Locate the cell with the specified text and output its [x, y] center coordinate. 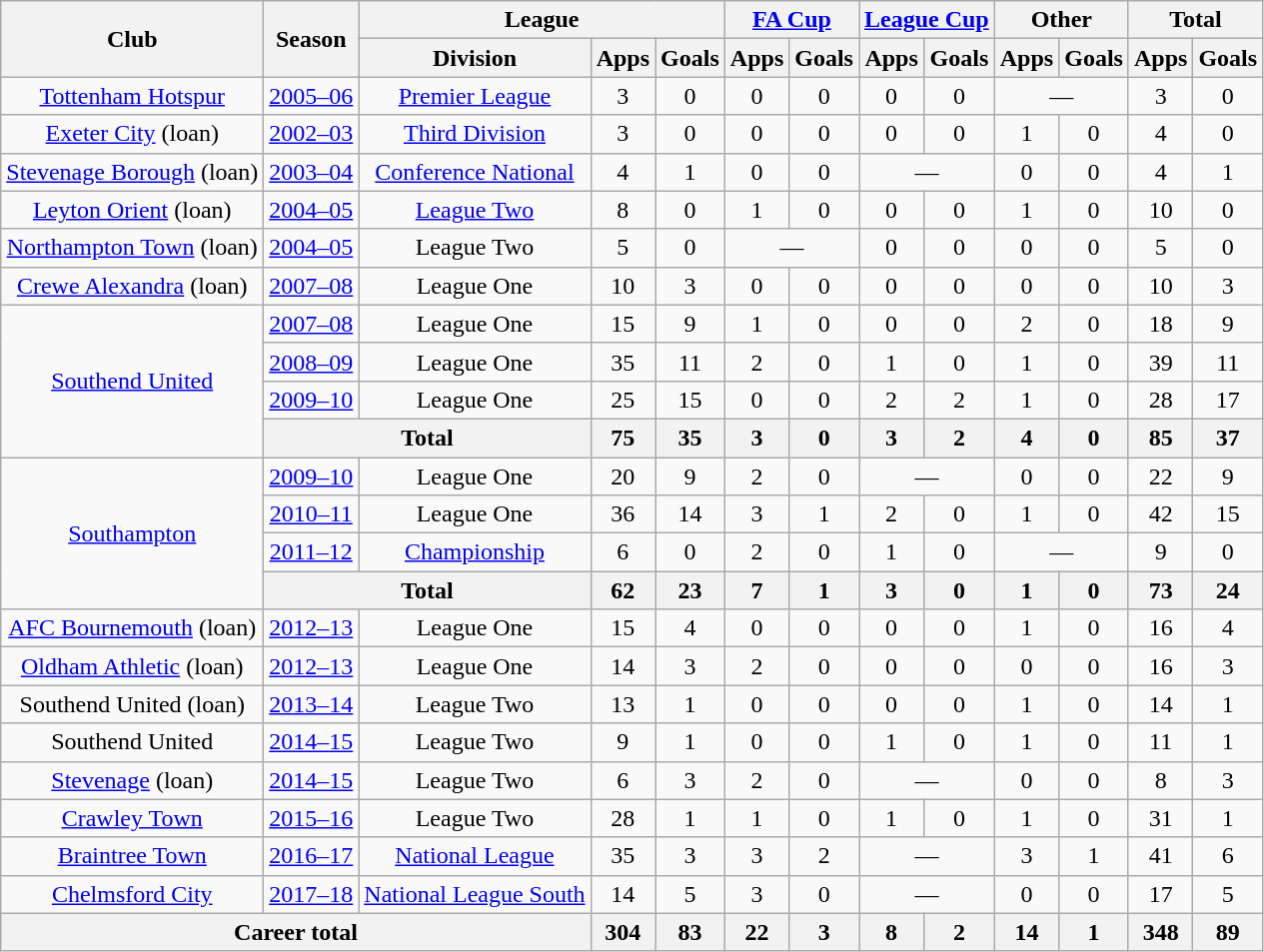
304 [623, 932]
13 [623, 704]
Crewe Alexandra (loan) [132, 286]
Southampton [132, 533]
Tottenham Hotspur [132, 96]
Third Division [475, 134]
25 [623, 400]
75 [623, 438]
Northampton Town (loan) [132, 248]
Southend United (loan) [132, 704]
Oldham Athletic (loan) [132, 666]
348 [1160, 932]
Stevenage (loan) [132, 780]
83 [690, 932]
2016–17 [312, 856]
2003–04 [312, 172]
FA Cup [791, 20]
2015–16 [312, 818]
24 [1228, 590]
Career total [296, 932]
2005–06 [312, 96]
Conference National [475, 172]
18 [1160, 324]
39 [1160, 362]
2002–03 [312, 134]
2008–09 [312, 362]
AFC Bournemouth (loan) [132, 628]
42 [1160, 514]
7 [756, 590]
Exeter City (loan) [132, 134]
National League [475, 856]
Leyton Orient (loan) [132, 210]
62 [623, 590]
31 [1160, 818]
2013–14 [312, 704]
League Cup [927, 20]
23 [690, 590]
League [542, 20]
73 [1160, 590]
Stevenage Borough (loan) [132, 172]
41 [1160, 856]
Crawley Town [132, 818]
2010–11 [312, 514]
2011–12 [312, 552]
Club [132, 39]
Championship [475, 552]
85 [1160, 438]
37 [1228, 438]
89 [1228, 932]
Premier League [475, 96]
Division [475, 58]
National League South [475, 894]
2017–18 [312, 894]
Braintree Town [132, 856]
Other [1061, 20]
36 [623, 514]
20 [623, 476]
Season [312, 39]
Chelmsford City [132, 894]
